Determine the [x, y] coordinate at the center of the cell enclosing the given text.  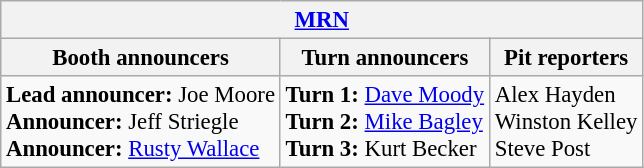
Pit reporters [566, 58]
Alex HaydenWinston KelleySteve Post [566, 122]
Turn 1: Dave MoodyTurn 2: Mike BagleyTurn 3: Kurt Becker [384, 122]
Turn announcers [384, 58]
MRN [322, 20]
Booth announcers [141, 58]
Lead announcer: Joe MooreAnnouncer: Jeff StriegleAnnouncer: Rusty Wallace [141, 122]
